Find where the given text appears and provide that cell's center as [x, y] coordinate. 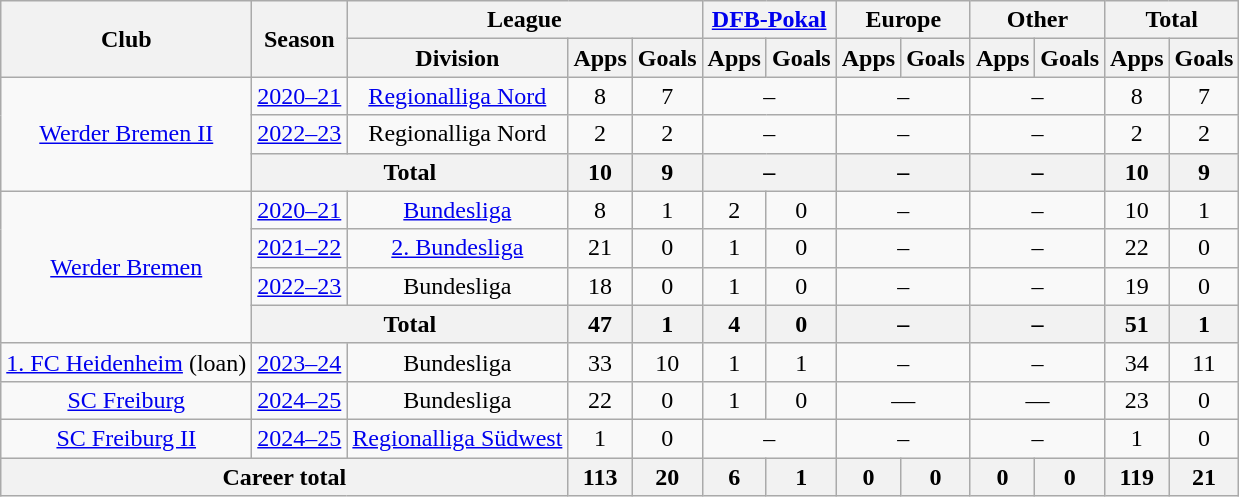
19 [1137, 286]
4 [734, 324]
51 [1137, 324]
Division [458, 58]
34 [1137, 362]
Werder Bremen II [126, 134]
Career total [284, 477]
SC Freiburg II [126, 438]
SC Freiburg [126, 400]
Werder Bremen [126, 267]
Regionalliga Südwest [458, 438]
23 [1137, 400]
Club [126, 39]
Other [1037, 20]
1. FC Heidenheim (loan) [126, 362]
2023–24 [300, 362]
18 [600, 286]
47 [600, 324]
33 [600, 362]
Europe [903, 20]
League [524, 20]
Season [300, 39]
DFB-Pokal [769, 20]
119 [1137, 477]
11 [1204, 362]
2. Bundesliga [458, 248]
2021–22 [300, 248]
6 [734, 477]
113 [600, 477]
20 [667, 477]
